Determine the [X, Y] coordinate at the center of the cell enclosing the given text.  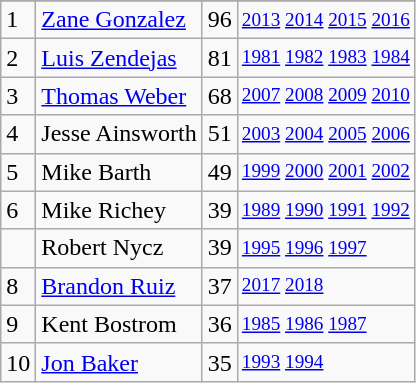
2007 2008 2009 2010 [326, 96]
2 [18, 58]
Thomas Weber [119, 96]
49 [220, 172]
81 [220, 58]
Zane Gonzalez [119, 20]
2013 2014 2015 2016 [326, 20]
8 [18, 286]
4 [18, 134]
1999 2000 2001 2002 [326, 172]
9 [18, 324]
Luis Zendejas [119, 58]
10 [18, 362]
Brandon Ruiz [119, 286]
1993 1994 [326, 362]
3 [18, 96]
1985 1986 1987 [326, 324]
2003 2004 2005 2006 [326, 134]
36 [220, 324]
2017 2018 [326, 286]
Robert Nycz [119, 248]
51 [220, 134]
1989 1990 1991 1992 [326, 210]
Kent Bostrom [119, 324]
68 [220, 96]
6 [18, 210]
35 [220, 362]
5 [18, 172]
96 [220, 20]
Mike Barth [119, 172]
37 [220, 286]
Jon Baker [119, 362]
1 [18, 20]
Jesse Ainsworth [119, 134]
1995 1996 1997 [326, 248]
1981 1982 1983 1984 [326, 58]
Mike Richey [119, 210]
